Provide the [x, y] coordinate of the cell's center where the given text is located.  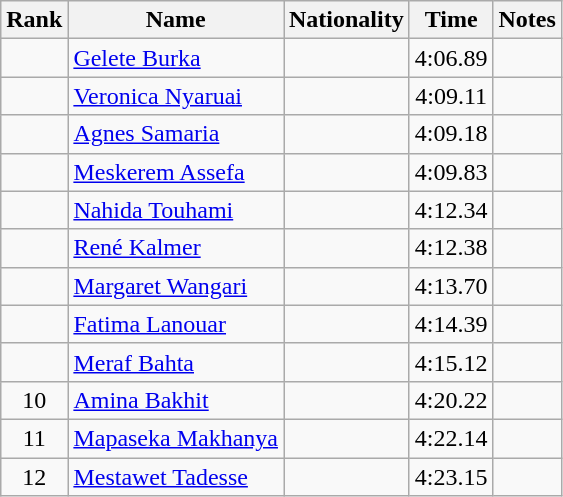
Mapaseka Makhanya [176, 438]
4:22.14 [451, 438]
11 [34, 438]
Amina Bakhit [176, 400]
4:12.34 [451, 210]
4:15.12 [451, 362]
4:06.89 [451, 58]
Nationality [347, 20]
4:09.11 [451, 96]
René Kalmer [176, 248]
Meraf Bahta [176, 362]
4:12.38 [451, 248]
4:23.15 [451, 477]
4:20.22 [451, 400]
10 [34, 400]
4:13.70 [451, 286]
Rank [34, 20]
Notes [527, 20]
Nahida Touhami [176, 210]
Gelete Burka [176, 58]
Name [176, 20]
12 [34, 477]
Mestawet Tadesse [176, 477]
Margaret Wangari [176, 286]
4:14.39 [451, 324]
4:09.18 [451, 134]
Agnes Samaria [176, 134]
Veronica Nyaruai [176, 96]
Time [451, 20]
Meskerem Assefa [176, 172]
Fatima Lanouar [176, 324]
4:09.83 [451, 172]
